Scan for the cell matching the given text and deliver its (X, Y) coordinate at center. 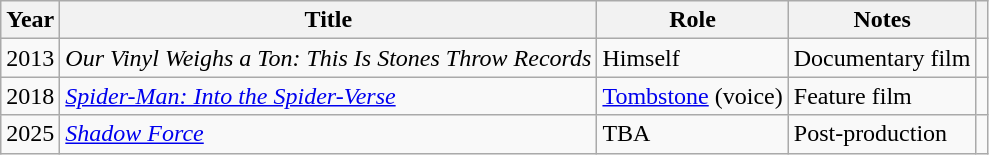
2018 (30, 96)
2013 (30, 58)
Role (692, 20)
Spider-Man: Into the Spider-Verse (328, 96)
Year (30, 20)
Title (328, 20)
Himself (692, 58)
Our Vinyl Weighs a Ton: This Is Stones Throw Records (328, 58)
Feature film (882, 96)
TBA (692, 134)
Notes (882, 20)
Post-production (882, 134)
2025 (30, 134)
Shadow Force (328, 134)
Documentary film (882, 58)
Tombstone (voice) (692, 96)
